Determine the (X, Y) coordinate at the center of the cell enclosing the given text.  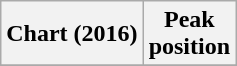
Chart (2016) (72, 34)
Peak position (189, 34)
